Return (X, Y) of the center of cell containing provided text 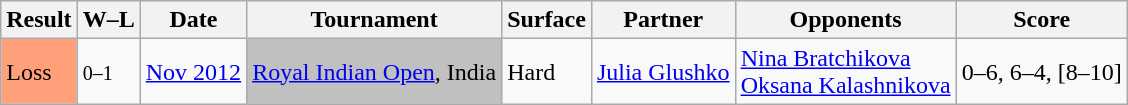
Partner (663, 20)
Nina Bratchikova Oksana Kalashnikova (846, 72)
W–L (108, 20)
Score (1042, 20)
Julia Glushko (663, 72)
0–1 (108, 72)
Tournament (374, 20)
Loss (39, 72)
Hard (547, 72)
0–6, 6–4, [8–10] (1042, 72)
Date (193, 20)
Royal Indian Open, India (374, 72)
Surface (547, 20)
Opponents (846, 20)
Result (39, 20)
Nov 2012 (193, 72)
